For the text-containing cell, return its midpoint in [X, Y] coordinate format. 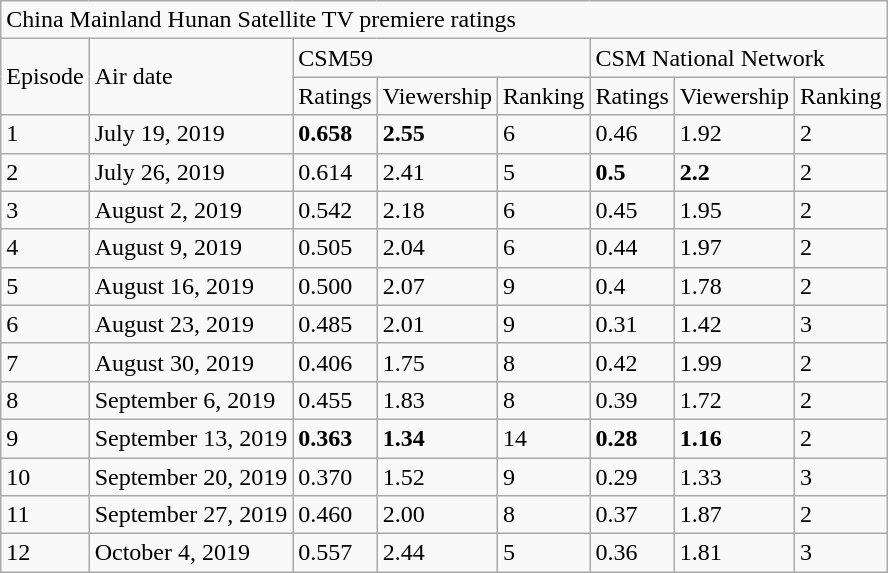
0.460 [335, 515]
2.00 [437, 515]
1.16 [734, 438]
1.33 [734, 477]
0.658 [335, 134]
10 [45, 477]
12 [45, 553]
1.83 [437, 400]
2.44 [437, 553]
1.95 [734, 210]
2.55 [437, 134]
August 2, 2019 [191, 210]
August 16, 2019 [191, 286]
CSM59 [442, 58]
1.52 [437, 477]
August 9, 2019 [191, 248]
1.87 [734, 515]
0.36 [632, 553]
September 27, 2019 [191, 515]
0.614 [335, 172]
0.37 [632, 515]
0.28 [632, 438]
2.07 [437, 286]
0.505 [335, 248]
China Mainland Hunan Satellite TV premiere ratings [444, 20]
0.31 [632, 324]
0.29 [632, 477]
14 [543, 438]
1.72 [734, 400]
0.500 [335, 286]
1.81 [734, 553]
4 [45, 248]
0.542 [335, 210]
2.18 [437, 210]
October 4, 2019 [191, 553]
CSM National Network [738, 58]
0.42 [632, 362]
11 [45, 515]
0.4 [632, 286]
1.34 [437, 438]
0.485 [335, 324]
1.75 [437, 362]
August 23, 2019 [191, 324]
2.41 [437, 172]
0.39 [632, 400]
0.363 [335, 438]
1 [45, 134]
September 13, 2019 [191, 438]
0.455 [335, 400]
1.99 [734, 362]
0.5 [632, 172]
2.04 [437, 248]
2.2 [734, 172]
1.97 [734, 248]
Episode [45, 77]
July 26, 2019 [191, 172]
1.78 [734, 286]
Air date [191, 77]
0.44 [632, 248]
September 20, 2019 [191, 477]
1.42 [734, 324]
0.557 [335, 553]
0.406 [335, 362]
0.46 [632, 134]
1.92 [734, 134]
2.01 [437, 324]
0.370 [335, 477]
0.45 [632, 210]
7 [45, 362]
July 19, 2019 [191, 134]
August 30, 2019 [191, 362]
September 6, 2019 [191, 400]
